Capture the cell that displays the provided text and extract its (x, y) central coordinate. 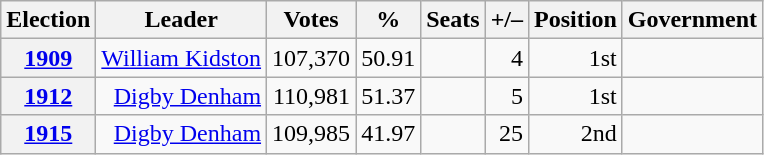
Seats (453, 20)
51.37 (388, 96)
109,985 (312, 134)
4 (506, 58)
110,981 (312, 96)
+/– (506, 20)
1915 (48, 134)
41.97 (388, 134)
Votes (312, 20)
Government (692, 20)
William Kidston (182, 58)
25 (506, 134)
Position (576, 20)
107,370 (312, 58)
Election (48, 20)
2nd (576, 134)
5 (506, 96)
% (388, 20)
50.91 (388, 58)
1909 (48, 58)
Leader (182, 20)
1912 (48, 96)
